Search for the cell housing the specified text and yield its [x, y] center coordinate. 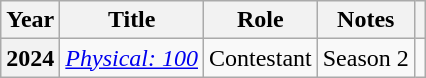
Title [132, 20]
Role [261, 20]
Physical: 100 [132, 58]
Contestant [261, 58]
Notes [366, 20]
2024 [30, 58]
Season 2 [366, 58]
Year [30, 20]
